Pinpoint the cell where the given text exists, returning its [X, Y] midpoint coordinate. 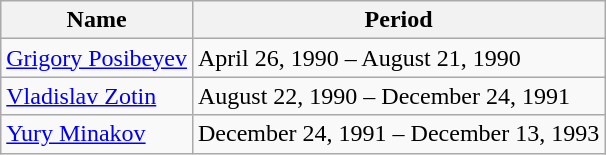
August 22, 1990 – December 24, 1991 [398, 96]
Period [398, 20]
Yury Minakov [97, 134]
Vladislav Zotin [97, 96]
April 26, 1990 – August 21, 1990 [398, 58]
Name [97, 20]
December 24, 1991 – December 13, 1993 [398, 134]
Grigory Posibeyev [97, 58]
